Return the [x, y] coordinate for the center point of the cell that contains the specified text.  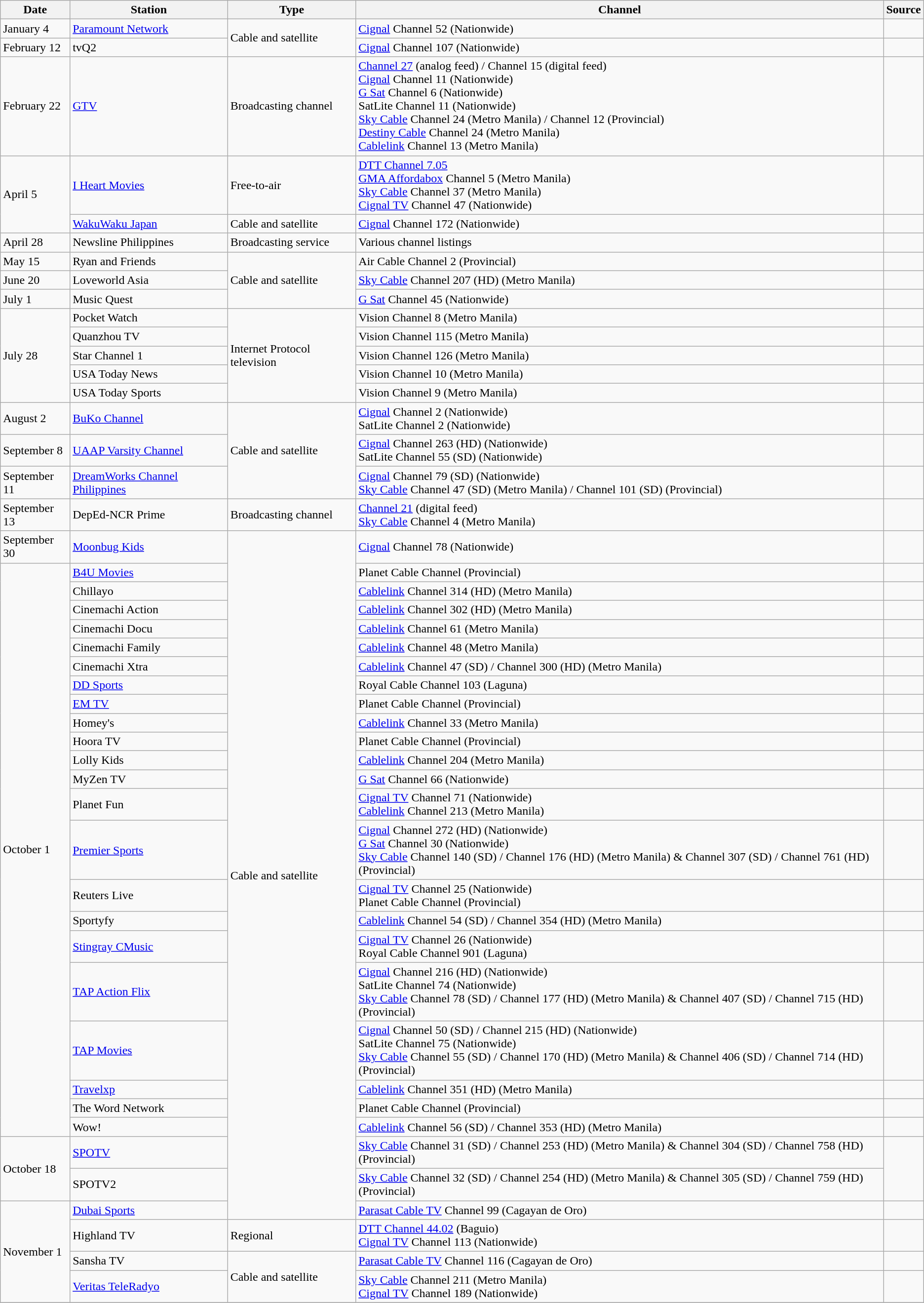
July 28 [36, 355]
Vision Channel 10 (Metro Manila) [620, 374]
Cablelink Channel 56 (SD) / Channel 353 (HD) (Metro Manila) [620, 1127]
TAP Action Flix [149, 991]
Travelxp [149, 1089]
Cignal Channel 2 (Nationwide)SatLite Channel 2 (Nationwide) [620, 419]
Cinemachi Family [149, 647]
September 30 [36, 547]
Cignal TV Channel 25 (Nationwide)Planet Cable Channel (Provincial) [620, 896]
GTV [149, 106]
Cablelink Channel 351 (HD) (Metro Manila) [620, 1089]
B4U Movies [149, 572]
Cinemachi Action [149, 610]
Sky Cable Channel 32 (SD) / Channel 254 (HD) (Metro Manila) & Channel 305 (SD) / Channel 759 (HD) (Provincial) [620, 1184]
September 11 [36, 483]
Newsline Philippines [149, 242]
Sky Cable Channel 207 (HD) (Metro Manila) [620, 280]
Music Quest [149, 299]
Cignal TV Channel 26 (Nationwide)Royal Cable Channel 901 (Laguna) [620, 946]
Moonbug Kids [149, 547]
Star Channel 1 [149, 355]
Stingray CMusic [149, 946]
I Heart Movies [149, 185]
February 22 [36, 106]
Cignal Channel 172 (Nationwide) [620, 224]
May 15 [36, 261]
February 12 [36, 47]
DepEd-NCR Prime [149, 514]
Cignal Channel 78 (Nationwide) [620, 547]
June 20 [36, 280]
Pocket Watch [149, 317]
Cablelink Channel 61 (Metro Manila) [620, 629]
Veritas TeleRadyo [149, 1287]
Broadcasting service [292, 242]
DreamWorks Channel Philippines [149, 483]
G Sat Channel 66 (Nationwide) [620, 779]
July 1 [36, 299]
TAP Movies [149, 1051]
Sansha TV [149, 1261]
Cablelink Channel 204 (Metro Manila) [620, 760]
DTT Channel 44.02 (Baguio) Cignal TV Channel 113 (Nationwide) [620, 1235]
Vision Channel 115 (Metro Manila) [620, 336]
Parasat Cable TV Channel 99 (Cagayan de Oro) [620, 1210]
Channel [620, 10]
Source [903, 10]
USA Today News [149, 374]
Station [149, 10]
Paramount Network [149, 29]
Cablelink Channel 33 (Metro Manila) [620, 722]
Cablelink Channel 48 (Metro Manila) [620, 647]
SPOTV [149, 1152]
Cignal Channel 263 (HD) (Nationwide)SatLite Channel 55 (SD) (Nationwide) [620, 450]
Regional [292, 1235]
Type [292, 10]
Date [36, 10]
Sportyfy [149, 921]
August 2 [36, 419]
tvQ2 [149, 47]
MyZen TV [149, 779]
September 13 [36, 514]
Dubai Sports [149, 1210]
Premier Sports [149, 850]
Vision Channel 9 (Metro Manila) [620, 393]
Internet Protocol television [292, 355]
Sky Cable Channel 31 (SD) / Channel 253 (HD) (Metro Manila) & Channel 304 (SD) / Channel 758 (HD) (Provincial) [620, 1152]
Parasat Cable TV Channel 116 (Cagayan de Oro) [620, 1261]
Free-to-air [292, 185]
DTT Channel 7.05GMA Affordabox Channel 5 (Metro Manila)Sky Cable Channel 37 (Metro Manila)Cignal TV Channel 47 (Nationwide) [620, 185]
Various channel listings [620, 242]
DD Sports [149, 685]
Cinemachi Docu [149, 629]
Cignal Channel 52 (Nationwide) [620, 29]
UAAP Varsity Channel [149, 450]
Quanzhou TV [149, 336]
Planet Fun [149, 805]
Cablelink Channel 302 (HD) (Metro Manila) [620, 610]
April 5 [36, 195]
Channel 21 (digital feed)Sky Cable Channel 4 (Metro Manila) [620, 514]
SPOTV2 [149, 1184]
Cignal TV Channel 71 (Nationwide)Cablelink Channel 213 (Metro Manila) [620, 805]
Wow! [149, 1127]
Sky Cable Channel 211 (Metro Manila) Cignal TV Channel 189 (Nationwide) [620, 1287]
BuKo Channel [149, 419]
November 1 [36, 1252]
Highland TV [149, 1235]
Hoora TV [149, 742]
Royal Cable Channel 103 (Laguna) [620, 685]
Cignal Channel 79 (SD) (Nationwide)Sky Cable Channel 47 (SD) (Metro Manila) / Channel 101 (SD) (Provincial) [620, 483]
Air Cable Channel 2 (Provincial) [620, 261]
The Word Network [149, 1108]
Vision Channel 8 (Metro Manila) [620, 317]
G Sat Channel 45 (Nationwide) [620, 299]
Reuters Live [149, 896]
Ryan and Friends [149, 261]
September 8 [36, 450]
WakuWaku Japan [149, 224]
October 18 [36, 1168]
Cablelink Channel 314 (HD) (Metro Manila) [620, 591]
Cablelink Channel 54 (SD) / Channel 354 (HD) (Metro Manila) [620, 921]
Loveworld Asia [149, 280]
Cignal Channel 107 (Nationwide) [620, 47]
Chillayo [149, 591]
EM TV [149, 704]
Cablelink Channel 47 (SD) / Channel 300 (HD) (Metro Manila) [620, 666]
January 4 [36, 29]
Cinemachi Xtra [149, 666]
Homey's [149, 722]
Vision Channel 126 (Metro Manila) [620, 355]
USA Today Sports [149, 393]
April 28 [36, 242]
October 1 [36, 849]
Lolly Kids [149, 760]
